Pinpoint the cell where the given text exists, returning its [X, Y] midpoint coordinate. 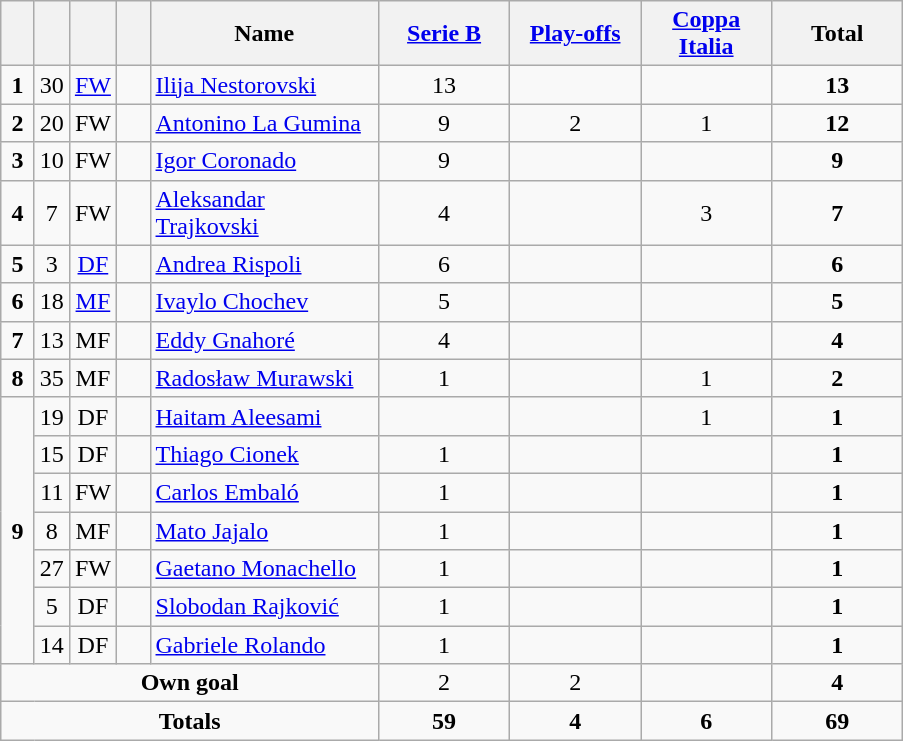
10 [52, 161]
18 [52, 302]
35 [52, 378]
Carlos Embaló [264, 492]
Haitam Aleesami [264, 416]
Name [264, 34]
Ilija Nestorovski [264, 85]
27 [52, 569]
20 [52, 123]
Gabriele Rolando [264, 645]
59 [444, 721]
Mato Jajalo [264, 531]
Eddy Gnahoré [264, 340]
15 [52, 454]
Aleksandar Trajkovski [264, 212]
Igor Coronado [264, 161]
Totals [190, 721]
Total [838, 34]
Slobodan Rajković [264, 607]
Own goal [190, 683]
19 [52, 416]
Thiago Cionek [264, 454]
Serie B [444, 34]
Andrea Rispoli [264, 264]
Gaetano Monachello [264, 569]
Ivaylo Chochev [264, 302]
Play-offs [576, 34]
Antonino La Gumina [264, 123]
69 [838, 721]
11 [52, 492]
12 [838, 123]
Radosław Murawski [264, 378]
30 [52, 85]
Coppa Italia [706, 34]
14 [52, 645]
